Pinpoint the cell where the given text exists, returning its [X, Y] midpoint coordinate. 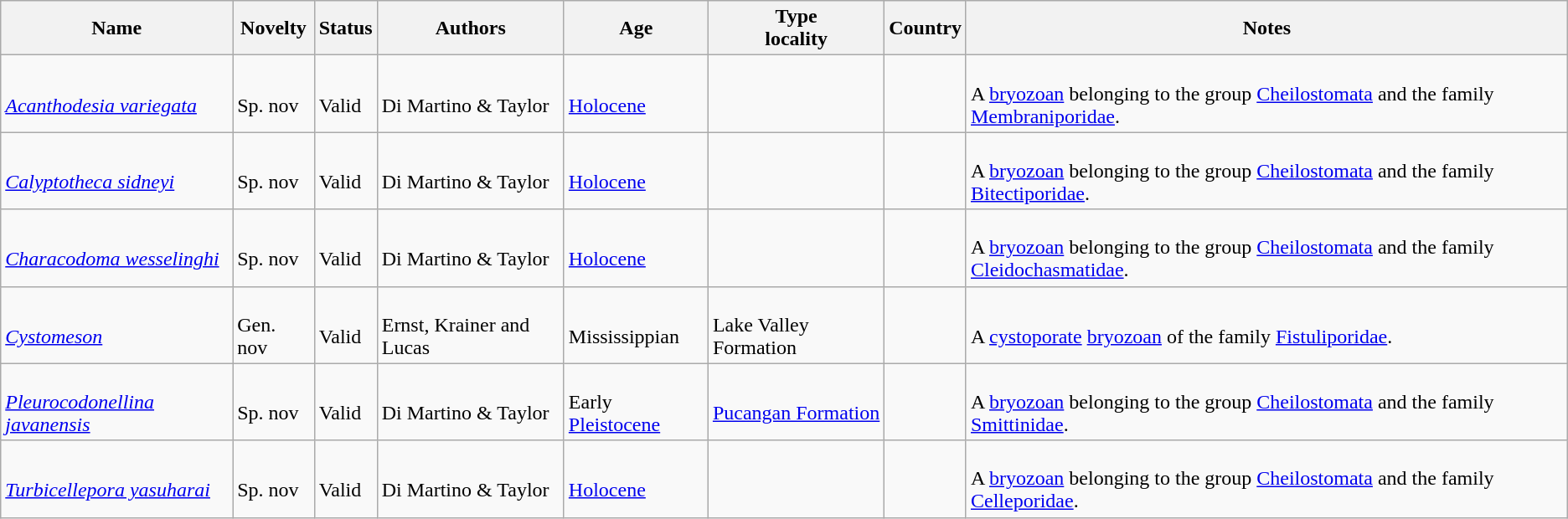
Acanthodesia variegata [117, 94]
A bryozoan belonging to the group Cheilostomata and the family Membraniporidae. [1266, 94]
A cystoporate bryozoan of the family Fistuliporidae. [1266, 325]
Ernst, Krainer and Lucas [471, 325]
Calyptotheca sidneyi [117, 171]
A bryozoan belonging to the group Cheilostomata and the family Smittinidae. [1266, 402]
Name [117, 28]
Mississippian [636, 325]
Lake Valley Formation [796, 325]
Authors [471, 28]
Gen. nov [273, 325]
Turbicellepora yasuharai [117, 479]
Notes [1266, 28]
Early Pleistocene [636, 402]
Pleurocodonellina javanensis [117, 402]
A bryozoan belonging to the group Cheilostomata and the family Celleporidae. [1266, 479]
Status [345, 28]
A bryozoan belonging to the group Cheilostomata and the family Cleidochasmatidae. [1266, 248]
Age [636, 28]
Novelty [273, 28]
Cystomeson [117, 325]
Pucangan Formation [796, 402]
Country [926, 28]
A bryozoan belonging to the group Cheilostomata and the family Bitectiporidae. [1266, 171]
Characodoma wesselinghi [117, 248]
Typelocality [796, 28]
